Return the (x, y) coordinate for the center point of the cell that contains the specified text.  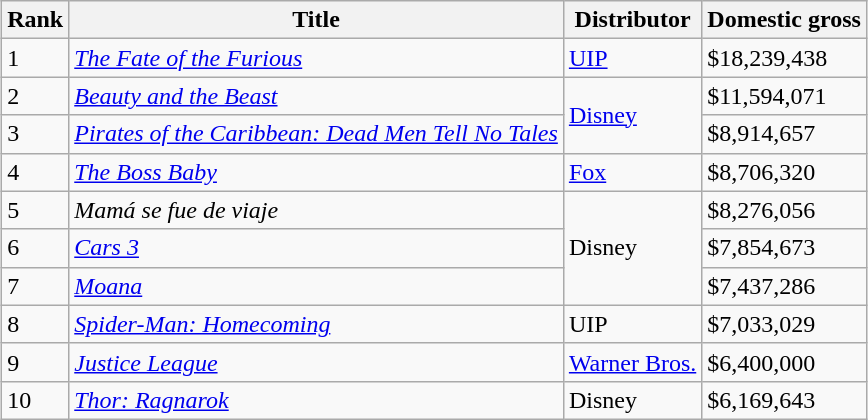
Rank (36, 20)
5 (36, 210)
The Fate of the Furious (316, 58)
$18,239,438 (784, 58)
The Boss Baby (316, 172)
Pirates of the Caribbean: Dead Men Tell No Tales (316, 134)
Title (316, 20)
$8,914,657 (784, 134)
$6,169,643 (784, 400)
Mamá se fue de viaje (316, 210)
$8,276,056 (784, 210)
Thor: Ragnarok (316, 400)
Distributor (632, 20)
Moana (316, 286)
7 (36, 286)
Domestic gross (784, 20)
Spider-Man: Homecoming (316, 324)
4 (36, 172)
3 (36, 134)
Beauty and the Beast (316, 96)
$7,854,673 (784, 248)
$8,706,320 (784, 172)
Justice League (316, 362)
$7,033,029 (784, 324)
10 (36, 400)
2 (36, 96)
$6,400,000 (784, 362)
Cars 3 (316, 248)
$7,437,286 (784, 286)
Fox (632, 172)
$11,594,071 (784, 96)
Warner Bros. (632, 362)
8 (36, 324)
1 (36, 58)
9 (36, 362)
6 (36, 248)
